From the cell containing the given text, extract its center point as [x, y] coordinate. 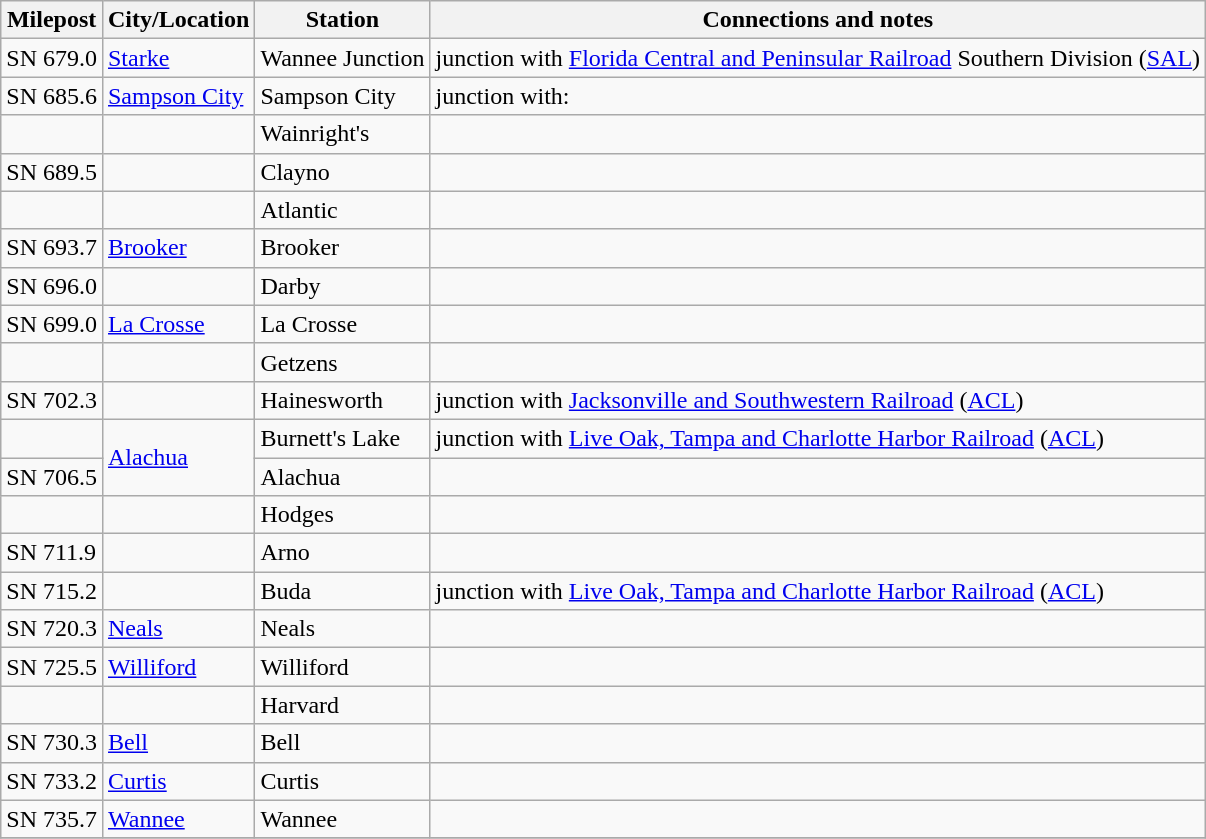
SN 693.7 [52, 248]
Harvard [342, 705]
SN 699.0 [52, 324]
junction with Florida Central and Peninsular Railroad Southern Division (SAL) [818, 58]
Darby [342, 286]
Connections and notes [818, 20]
SN 715.2 [52, 591]
Hodges [342, 515]
Starke [178, 58]
SN 702.3 [52, 400]
SN 689.5 [52, 172]
Wannee Junction [342, 58]
SN 679.0 [52, 58]
junction with Jacksonville and Southwestern Railroad (ACL) [818, 400]
Milepost [52, 20]
Getzens [342, 362]
City/Location [178, 20]
Buda [342, 591]
SN 730.3 [52, 743]
Arno [342, 553]
SN 733.2 [52, 781]
Hainesworth [342, 400]
SN 720.3 [52, 629]
SN 706.5 [52, 477]
Atlantic [342, 210]
SN 696.0 [52, 286]
SN 725.5 [52, 667]
Burnett's Lake [342, 438]
Station [342, 20]
Wainright's [342, 134]
Clayno [342, 172]
SN 711.9 [52, 553]
junction with: [818, 96]
SN 735.7 [52, 819]
SN 685.6 [52, 96]
